Return (x, y) of the center of cell containing provided text 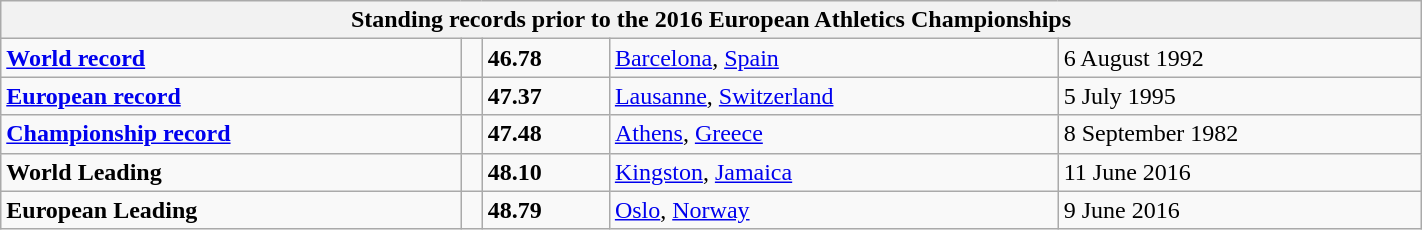
European Leading (231, 210)
Lausanne, Switzerland (834, 96)
Kingston, Jamaica (834, 172)
Oslo, Norway (834, 210)
Barcelona, Spain (834, 58)
World Leading (231, 172)
48.10 (546, 172)
8 September 1982 (1240, 134)
46.78 (546, 58)
Championship record (231, 134)
5 July 1995 (1240, 96)
6 August 1992 (1240, 58)
Athens, Greece (834, 134)
47.37 (546, 96)
World record (231, 58)
Standing records prior to the 2016 European Athletics Championships (711, 20)
11 June 2016 (1240, 172)
47.48 (546, 134)
European record (231, 96)
9 June 2016 (1240, 210)
48.79 (546, 210)
